Return (X, Y) of the center of cell containing provided text 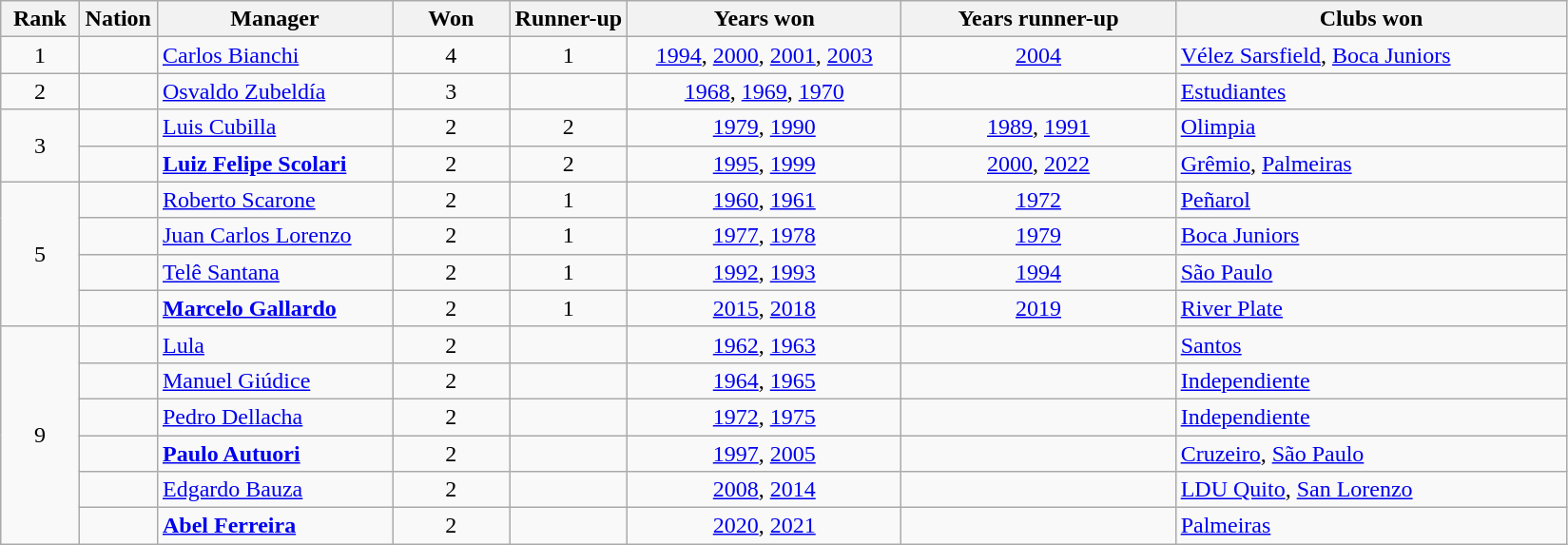
Manuel Giúdice (274, 380)
2019 (1038, 308)
Rank (40, 19)
2020, 2021 (765, 526)
São Paulo (1371, 272)
2000, 2022 (1038, 164)
9 (40, 435)
Cruzeiro, São Paulo (1371, 454)
LDU Quito, San Lorenzo (1371, 490)
Grêmio, Palmeiras (1371, 164)
Nation (118, 19)
Juan Carlos Lorenzo (274, 236)
1994, 2000, 2001, 2003 (765, 55)
Palmeiras (1371, 526)
1995, 1999 (765, 164)
Peñarol (1371, 200)
Pedro Dellacha (274, 417)
Won (452, 19)
1964, 1965 (765, 380)
Telê Santana (274, 272)
1989, 1991 (1038, 127)
Vélez Sarsfield, Boca Juniors (1371, 55)
1979 (1038, 236)
1960, 1961 (765, 200)
Years won (765, 19)
1997, 2005 (765, 454)
Luiz Felipe Scolari (274, 164)
Estudiantes (1371, 91)
Roberto Scarone (274, 200)
1972 (1038, 200)
Edgardo Bauza (274, 490)
Boca Juniors (1371, 236)
1962, 1963 (765, 344)
1992, 1993 (765, 272)
Marcelo Gallardo (274, 308)
2015, 2018 (765, 308)
Carlos Bianchi (274, 55)
1979, 1990 (765, 127)
River Plate (1371, 308)
Olimpia (1371, 127)
Abel Ferreira (274, 526)
4 (452, 55)
1968, 1969, 1970 (765, 91)
Santos (1371, 344)
Osvaldo Zubeldía (274, 91)
Lula (274, 344)
5 (40, 254)
Paulo Autuori (274, 454)
Years runner-up (1038, 19)
1994 (1038, 272)
Manager (274, 19)
1977, 1978 (765, 236)
Clubs won (1371, 19)
1972, 1975 (765, 417)
2008, 2014 (765, 490)
Runner-up (569, 19)
Luis Cubilla (274, 127)
2004 (1038, 55)
